Return [X, Y] of the center of cell containing provided text 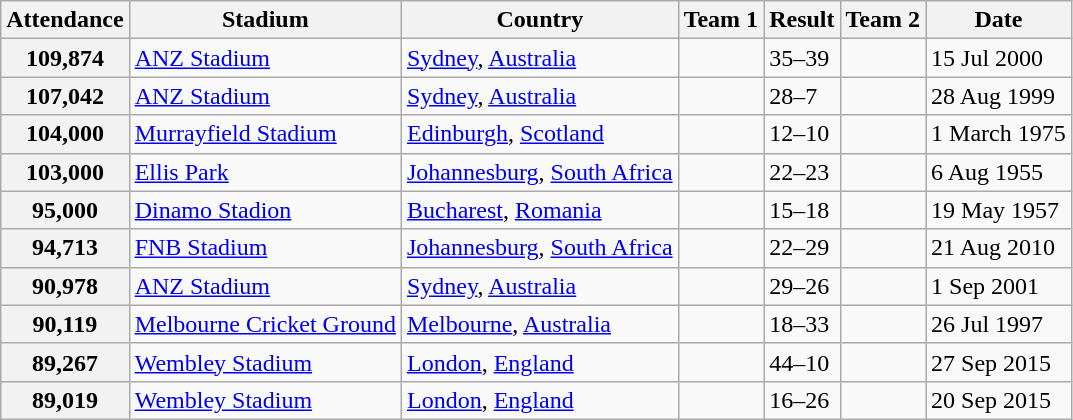
Bucharest, Romania [540, 210]
29–26 [802, 286]
Date [999, 20]
95,000 [65, 210]
Melbourne, Australia [540, 324]
44–10 [802, 362]
FNB Stadium [265, 248]
18–33 [802, 324]
22–23 [802, 172]
Country [540, 20]
21 Aug 2010 [999, 248]
1 Sep 2001 [999, 286]
90,119 [65, 324]
20 Sep 2015 [999, 400]
104,000 [65, 134]
107,042 [65, 96]
Murrayfield Stadium [265, 134]
35–39 [802, 58]
103,000 [65, 172]
Team 1 [721, 20]
Team 2 [883, 20]
26 Jul 1997 [999, 324]
Ellis Park [265, 172]
Attendance [65, 20]
89,019 [65, 400]
Edinburgh, Scotland [540, 134]
28 Aug 1999 [999, 96]
Result [802, 20]
Melbourne Cricket Ground [265, 324]
Stadium [265, 20]
15 Jul 2000 [999, 58]
27 Sep 2015 [999, 362]
16–26 [802, 400]
15–18 [802, 210]
12–10 [802, 134]
89,267 [65, 362]
1 March 1975 [999, 134]
Dinamo Stadion [265, 210]
22–29 [802, 248]
6 Aug 1955 [999, 172]
94,713 [65, 248]
19 May 1957 [999, 210]
109,874 [65, 58]
90,978 [65, 286]
28–7 [802, 96]
